Provide the [X, Y] coordinate of the cell's center where the given text is located.  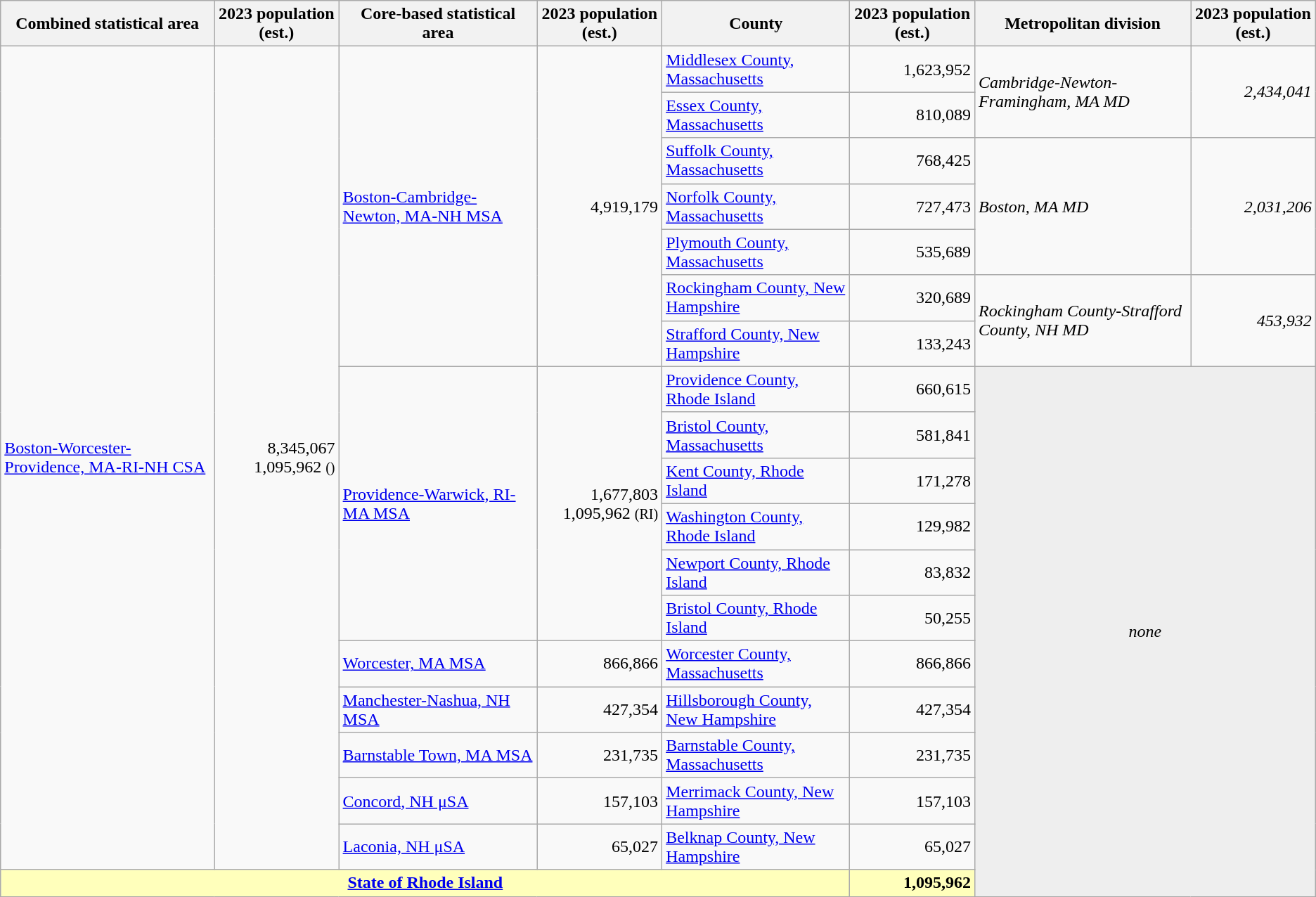
Concord, NH μSA [438, 801]
320,689 [912, 298]
Merrimack County, New Hampshire [756, 801]
810,089 [912, 115]
Barnstable County, Massachusetts [756, 755]
Barnstable Town, MA MSA [438, 755]
Boston-Cambridge-Newton, MA-NH MSA [438, 207]
Providence County, Rhode Island [756, 389]
171,278 [912, 481]
Strafford County, New Hampshire [756, 343]
Bristol County, Rhode Island [756, 619]
Hillsborough County, New Hampshire [756, 710]
660,615 [912, 389]
4,919,179 [600, 207]
Newport County, Rhode Island [756, 572]
8,345,0671,095,962 () [276, 458]
none [1144, 631]
Essex County, Massachusetts [756, 115]
1,677,8031,095,962 (RI) [600, 503]
Middlesex County, Massachusetts [756, 69]
Core-based statistical area [438, 24]
State of Rhode Island [425, 883]
129,982 [912, 526]
50,255 [912, 619]
Laconia, NH μSA [438, 846]
County [756, 24]
Norfolk County, Massachusetts [756, 207]
Providence-Warwick, RI-MA MSA [438, 503]
Belknap County, New Hampshire [756, 846]
Cambridge-Newton-Framingham, MA MD [1083, 92]
768,425 [912, 160]
453,932 [1253, 321]
Rockingham County, New Hampshire [756, 298]
Worcester County, Massachusetts [756, 664]
Manchester-Nashua, NH MSA [438, 710]
Boston-Worcester-Providence, MA-RI-NH CSA [108, 458]
535,689 [912, 252]
Washington County, Rhode Island [756, 526]
581,841 [912, 434]
83,832 [912, 572]
Suffolk County, Massachusetts [756, 160]
Rockingham County-Strafford County, NH MD [1083, 321]
1,623,952 [912, 69]
727,473 [912, 207]
Metropolitan division [1083, 24]
133,243 [912, 343]
Boston, MA MD [1083, 207]
Plymouth County, Massachusetts [756, 252]
Combined statistical area [108, 24]
Bristol County, Massachusetts [756, 434]
2,031,206 [1253, 207]
2,434,041 [1253, 92]
Kent County, Rhode Island [756, 481]
1,095,962 [912, 883]
Worcester, MA MSA [438, 664]
